Pinpoint the cell where the given text exists, returning its (X, Y) midpoint coordinate. 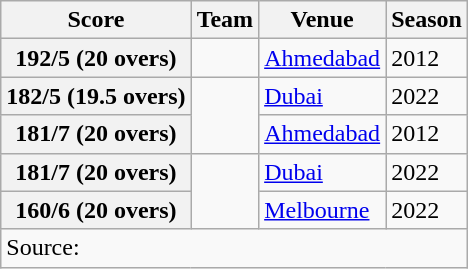
160/6 (20 overs) (96, 210)
192/5 (20 overs) (96, 58)
Source: (234, 248)
182/5 (19.5 overs) (96, 96)
Team (225, 20)
Score (96, 20)
Season (427, 20)
Venue (322, 20)
Melbourne (322, 210)
